Scan for the cell matching the given text and deliver its (X, Y) coordinate at center. 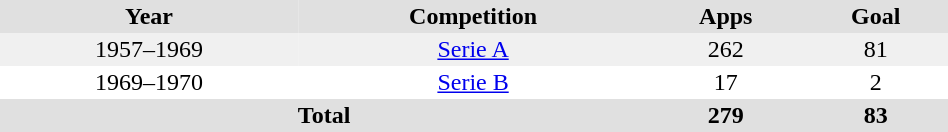
2 (876, 82)
17 (726, 82)
1957–1969 (149, 50)
Total (324, 116)
Year (149, 16)
279 (726, 116)
Serie A (473, 50)
1969–1970 (149, 82)
Goal (876, 16)
83 (876, 116)
Serie B (473, 82)
262 (726, 50)
Competition (473, 16)
Apps (726, 16)
81 (876, 50)
